For the text-containing cell, return its midpoint in [x, y] coordinate format. 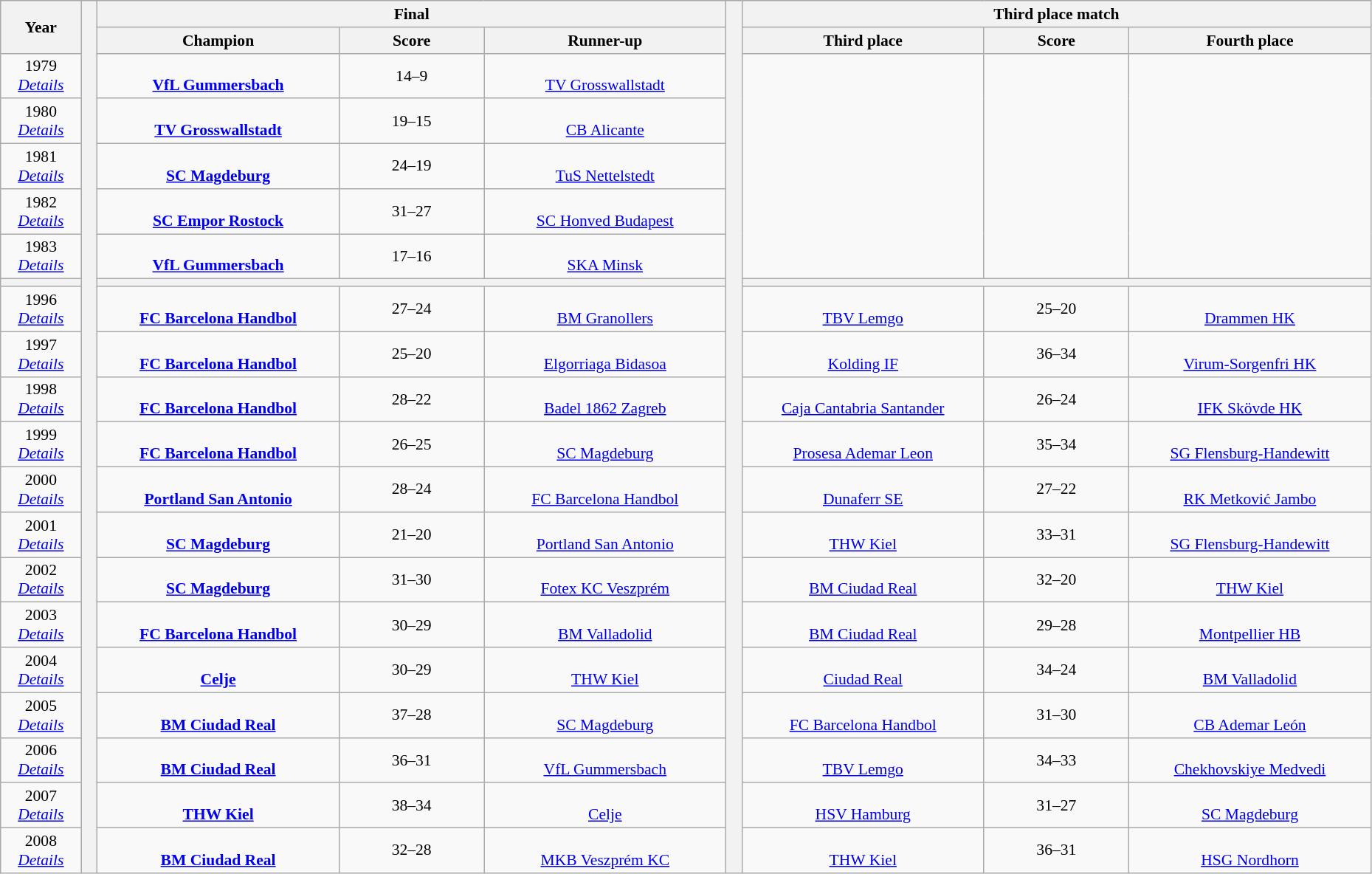
Runner-up [605, 41]
2004Details [41, 670]
BM Granollers [605, 309]
26–24 [1057, 399]
Fotex KC Veszprém [605, 580]
1980Details [41, 121]
14–9 [412, 75]
Prosesa Ademar Leon [863, 444]
2000Details [41, 490]
SKA Minsk [605, 257]
Elgorriaga Bidasoa [605, 354]
32–28 [412, 850]
CB Alicante [605, 121]
33–31 [1057, 534]
RK Metković Jambo [1250, 490]
29–28 [1057, 624]
38–34 [412, 806]
Chekhovskiye Medvedi [1250, 760]
Dunaferr SE [863, 490]
Kolding IF [863, 354]
2005Details [41, 715]
Caja Cantabria Santander [863, 399]
Montpellier HB [1250, 624]
HSV Hamburg [863, 806]
1996Details [41, 309]
SC Empor Rostock [218, 211]
CB Ademar León [1250, 715]
37–28 [412, 715]
Year [41, 27]
1999Details [41, 444]
Drammen HK [1250, 309]
1979Details [41, 75]
Third place [863, 41]
1998Details [41, 399]
28–24 [412, 490]
2008Details [41, 850]
1983Details [41, 257]
17–16 [412, 257]
Fourth place [1250, 41]
2001Details [41, 534]
28–22 [412, 399]
2007Details [41, 806]
1981Details [41, 167]
Third place match [1056, 14]
Badel 1862 Zagreb [605, 399]
1982Details [41, 211]
34–33 [1057, 760]
TuS Nettelstedt [605, 167]
35–34 [1057, 444]
2002Details [41, 580]
Virum-Sorgenfri HK [1250, 354]
1997Details [41, 354]
24–19 [412, 167]
Final [412, 14]
MKB Veszprém KC [605, 850]
32–20 [1057, 580]
36–34 [1057, 354]
Ciudad Real [863, 670]
26–25 [412, 444]
HSG Nordhorn [1250, 850]
19–15 [412, 121]
27–22 [1057, 490]
SC Honved Budapest [605, 211]
21–20 [412, 534]
Champion [218, 41]
2003Details [41, 624]
27–24 [412, 309]
IFK Skövde HK [1250, 399]
2006Details [41, 760]
34–24 [1057, 670]
